Provide the (x, y) coordinate of the cell's center where the given text is located.  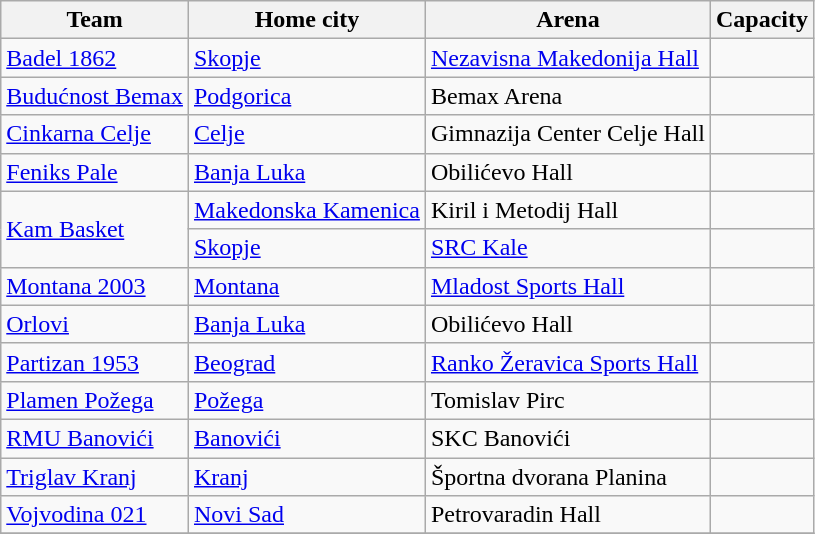
Team (95, 20)
Cinkarna Celje (95, 134)
Gimnazija Center Celje Hall (568, 134)
Capacity (762, 20)
Novi Sad (306, 515)
SKC Banovići (568, 438)
Športna dvorana Planina (568, 477)
Mladost Sports Hall (568, 286)
Ranko Žeravica Sports Hall (568, 362)
Beograd (306, 362)
Bemax Arena (568, 96)
Makedonska Kamenica (306, 210)
Montana (306, 286)
Arena (568, 20)
Triglav Kranj (95, 477)
Feniks Pale (95, 172)
Vojvodina 021 (95, 515)
Petrovaradin Hall (568, 515)
Montana 2003 (95, 286)
Požega (306, 400)
Podgorica (306, 96)
Banovići (306, 438)
Nezavisna Makedonija Hall (568, 58)
Tomislav Pirc (568, 400)
Orlovi (95, 324)
Budućnost Bemax (95, 96)
Kiril i Metodij Hall (568, 210)
Home city (306, 20)
Badel 1862 (95, 58)
RMU Banovići (95, 438)
Partizan 1953 (95, 362)
Celje (306, 134)
Plamen Požega (95, 400)
Kranj (306, 477)
SRC Kale (568, 248)
Kam Basket (95, 229)
